Scan for the cell matching the given text and deliver its (x, y) coordinate at center. 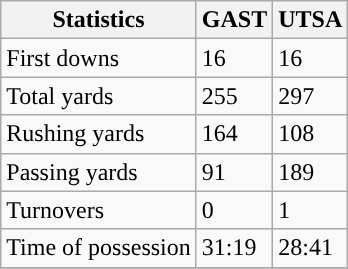
Passing yards (99, 172)
31:19 (234, 248)
164 (234, 134)
Rushing yards (99, 134)
108 (310, 134)
255 (234, 96)
297 (310, 96)
91 (234, 172)
Time of possession (99, 248)
Statistics (99, 20)
0 (234, 210)
28:41 (310, 248)
189 (310, 172)
Total yards (99, 96)
First downs (99, 58)
Turnovers (99, 210)
GAST (234, 20)
UTSA (310, 20)
1 (310, 210)
